Find where the given text appears and provide that cell's center as (x, y) coordinate. 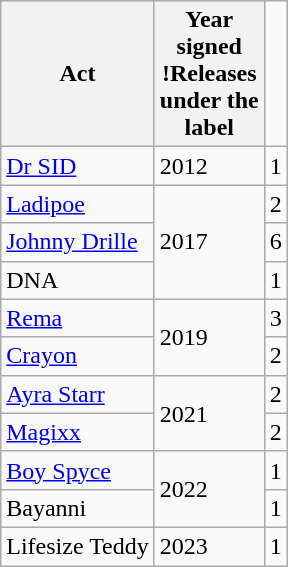
2012 (209, 166)
2021 (209, 413)
Crayon (78, 356)
Ladipoe (78, 204)
Ayra Starr (78, 394)
Magixx (78, 432)
2017 (209, 242)
DNA (78, 280)
Bayanni (78, 508)
2022 (209, 489)
Boy Spyce (78, 470)
3 (276, 318)
Dr SID (78, 166)
Rema (78, 318)
Johnny Drille (78, 242)
6 (276, 242)
Year signed!Releases under the label (209, 74)
Act (78, 74)
2023 (209, 546)
2019 (209, 337)
Lifesize Teddy (78, 546)
